From the cell containing the given text, extract its center point as (x, y) coordinate. 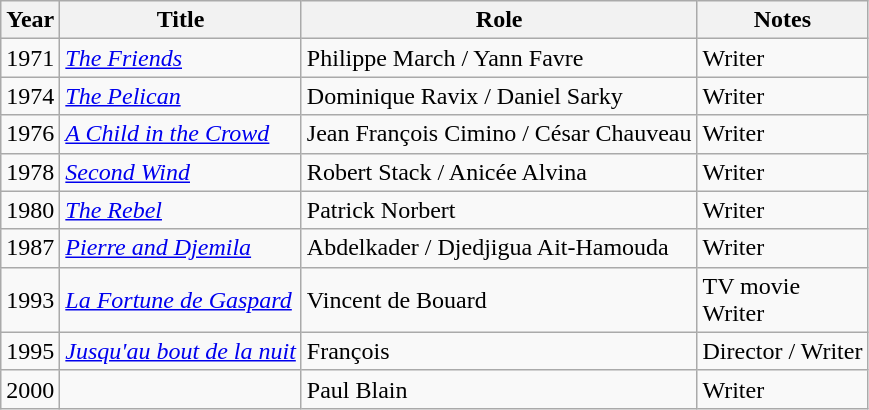
1971 (30, 58)
A Child in the Crowd (181, 134)
La Fortune de Gaspard (181, 300)
The Pelican (181, 96)
1974 (30, 96)
Director / Writer (782, 351)
Patrick Norbert (499, 210)
François (499, 351)
Paul Blain (499, 389)
Jusqu'au bout de la nuit (181, 351)
1976 (30, 134)
TV movieWriter (782, 300)
Vincent de Bouard (499, 300)
1980 (30, 210)
2000 (30, 389)
Pierre and Djemila (181, 248)
Robert Stack / Anicée Alvina (499, 172)
Year (30, 20)
Role (499, 20)
1993 (30, 300)
The Friends (181, 58)
Title (181, 20)
Notes (782, 20)
Philippe March / Yann Favre (499, 58)
1978 (30, 172)
Abdelkader / Djedjigua Ait-Hamouda (499, 248)
1995 (30, 351)
The Rebel (181, 210)
1987 (30, 248)
Second Wind (181, 172)
Jean François Cimino / César Chauveau (499, 134)
Dominique Ravix / Daniel Sarky (499, 96)
